Extract the [x, y] coordinate from the center of the cell holding the provided text.  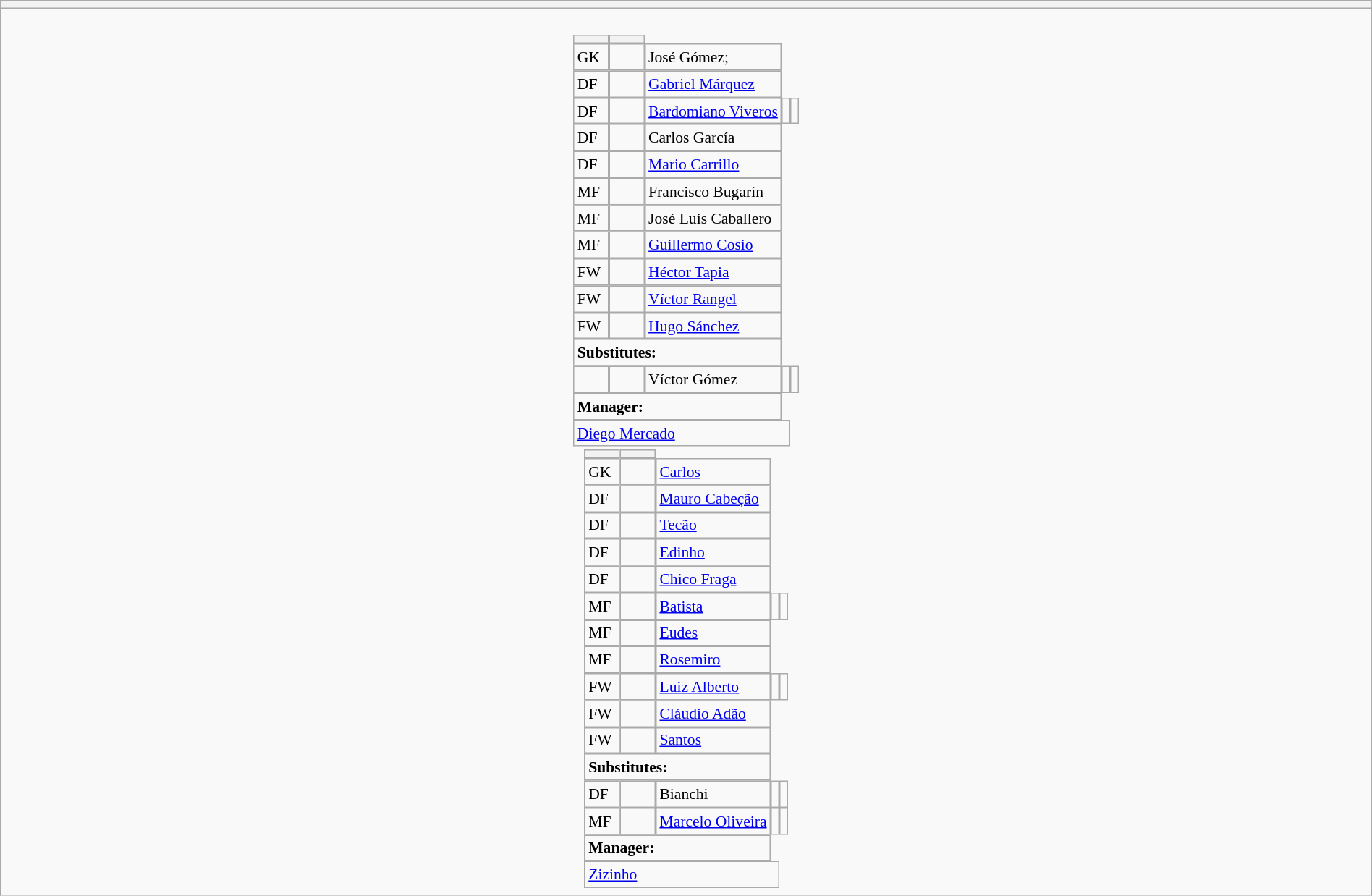
Chico Fraga [713, 579]
Tecão [713, 525]
Carlos [713, 472]
Luiz Alberto [713, 686]
Hugo Sánchez [713, 326]
Edinho [713, 551]
Guillermo Cosio [713, 245]
Carlos García [713, 138]
Héctor Tapia [713, 272]
Mario Carrillo [713, 165]
Rosemiro [713, 660]
Marcelo Oliveira [713, 821]
Bianchi [713, 795]
José Gómez; [713, 56]
Bardomiano Viveros [713, 111]
Cláudio Adão [713, 714]
Diego Mercado [682, 433]
Gabriel Márquez [713, 84]
Víctor Rangel [713, 298]
Santos [713, 740]
José Luis Caballero [713, 219]
Víctor Gómez [713, 379]
Zizinho [682, 874]
Eudes [713, 633]
Batista [713, 607]
Francisco Bugarín [713, 191]
Mauro Cabeção [713, 498]
